Extract the [x, y] coordinate from the center of the cell holding the provided text.  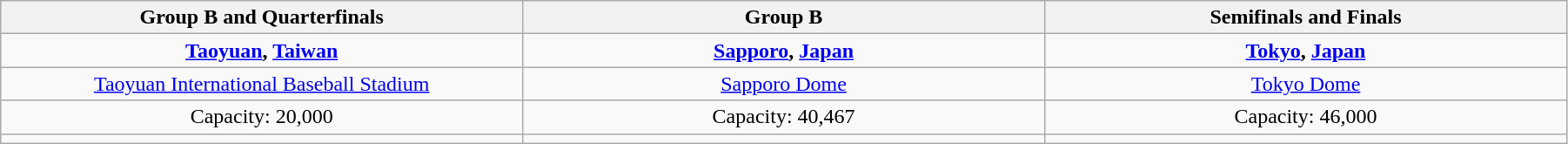
Sapporo Dome [784, 84]
Capacity: 46,000 [1306, 117]
Semifinals and Finals [1306, 17]
Group B and Quarterfinals [262, 17]
Capacity: 40,467 [784, 117]
Capacity: 20,000 [262, 117]
Group B [784, 17]
Taoyuan International Baseball Stadium [262, 84]
Tokyo Dome [1306, 84]
Taoyuan, Taiwan [262, 51]
Sapporo, Japan [784, 51]
Tokyo, Japan [1306, 51]
